Return the [x, y] coordinate for the center point of the cell that contains the specified text.  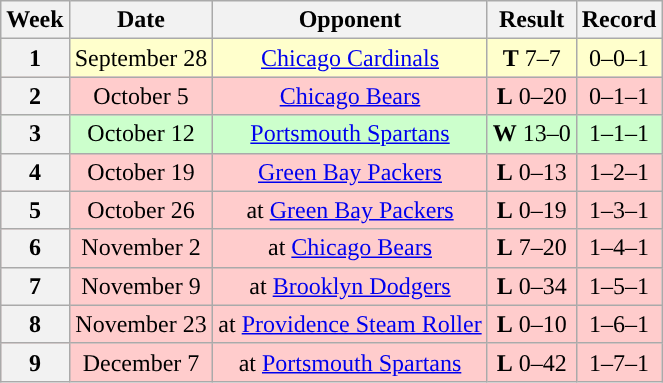
Week [35, 20]
Opponent [350, 20]
1–1–1 [619, 134]
L 0–42 [532, 362]
October 5 [141, 96]
November 9 [141, 286]
L 0–20 [532, 96]
Date [141, 20]
November 2 [141, 248]
6 [35, 248]
T 7–7 [532, 58]
at Brooklyn Dodgers [350, 286]
October 26 [141, 210]
Chicago Cardinals [350, 58]
7 [35, 286]
at Providence Steam Roller [350, 324]
1–5–1 [619, 286]
1–2–1 [619, 172]
8 [35, 324]
at Chicago Bears [350, 248]
L 0–10 [532, 324]
1–4–1 [619, 248]
2 [35, 96]
0–0–1 [619, 58]
9 [35, 362]
Chicago Bears [350, 96]
W 13–0 [532, 134]
L 0–19 [532, 210]
October 19 [141, 172]
Result [532, 20]
L 7–20 [532, 248]
5 [35, 210]
at Green Bay Packers [350, 210]
L 0–34 [532, 286]
October 12 [141, 134]
3 [35, 134]
4 [35, 172]
Green Bay Packers [350, 172]
December 7 [141, 362]
L 0–13 [532, 172]
1–7–1 [619, 362]
1–3–1 [619, 210]
November 23 [141, 324]
September 28 [141, 58]
1 [35, 58]
0–1–1 [619, 96]
Record [619, 20]
at Portsmouth Spartans [350, 362]
1–6–1 [619, 324]
Portsmouth Spartans [350, 134]
